Search for the cell housing the specified text and yield its [x, y] center coordinate. 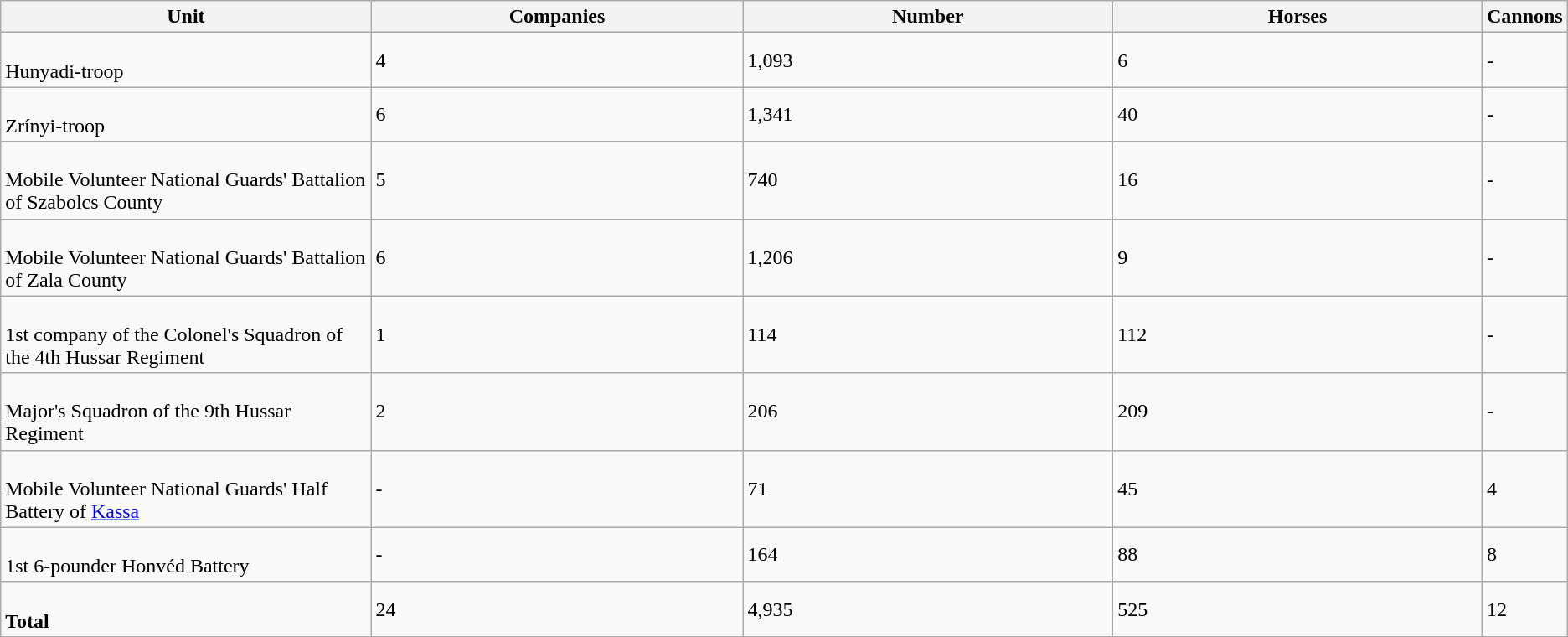
4,935 [928, 609]
Mobile Volunteer National Guards' Battalion of Szabolcs County [186, 180]
Zrínyi-troop [186, 114]
71 [928, 489]
Total [186, 609]
24 [557, 609]
206 [928, 412]
8 [1524, 555]
Cannons [1524, 17]
1,341 [928, 114]
40 [1298, 114]
114 [928, 334]
5 [557, 180]
1st 6-pounder Honvéd Battery [186, 555]
740 [928, 180]
Horses [1298, 17]
525 [1298, 609]
Unit [186, 17]
Major's Squadron of the 9th Hussar Regiment [186, 412]
12 [1524, 609]
16 [1298, 180]
112 [1298, 334]
1st company of the Colonel's Squadron of the 4th Hussar Regiment [186, 334]
2 [557, 412]
Hunyadi-troop [186, 60]
Number [928, 17]
Companies [557, 17]
1 [557, 334]
Mobile Volunteer National Guards' Half Battery of Kassa [186, 489]
1,093 [928, 60]
9 [1298, 257]
1,206 [928, 257]
88 [1298, 555]
Mobile Volunteer National Guards' Battalion of Zala County [186, 257]
209 [1298, 412]
164 [928, 555]
45 [1298, 489]
